Locate the cell with the specified text and output its [x, y] center coordinate. 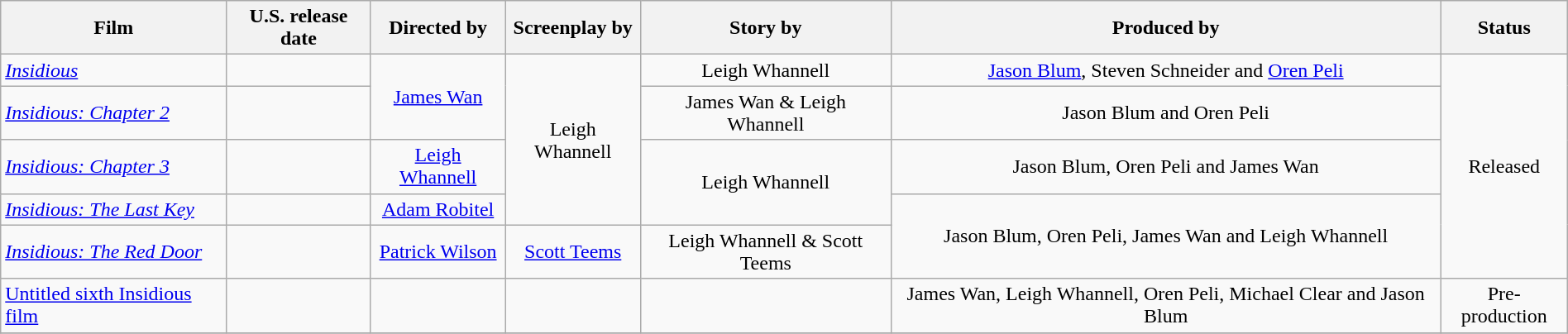
Produced by [1166, 28]
Jason Blum and Oren Peli [1166, 112]
Jason Blum, Steven Schneider and Oren Peli [1166, 70]
Adam Robitel [438, 209]
Scott Teems [573, 251]
Insidious: The Last Key [114, 209]
James Wan [438, 98]
Leigh Whannell & Scott Teems [766, 251]
Film [114, 28]
Released [1503, 167]
Pre-production [1503, 306]
Screenplay by [573, 28]
Status [1503, 28]
U.S. release date [299, 28]
Story by [766, 28]
James Wan, Leigh Whannell, Oren Peli, Michael Clear and Jason Blum [1166, 306]
Insidious: The Red Door [114, 251]
Jason Blum, Oren Peli, James Wan and Leigh Whannell [1166, 236]
Directed by [438, 28]
James Wan & Leigh Whannell [766, 112]
Patrick Wilson [438, 251]
Jason Blum, Oren Peli and James Wan [1166, 167]
Insidious [114, 70]
Insidious: Chapter 3 [114, 167]
Untitled sixth Insidious film [114, 306]
Insidious: Chapter 2 [114, 112]
